Locate the cell with the specified text and output its [x, y] center coordinate. 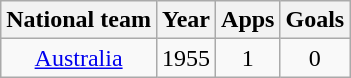
Year [186, 20]
1955 [186, 58]
Apps [248, 20]
0 [315, 58]
National team [79, 20]
1 [248, 58]
Goals [315, 20]
Australia [79, 58]
